Return (x, y) of the center of cell containing provided text 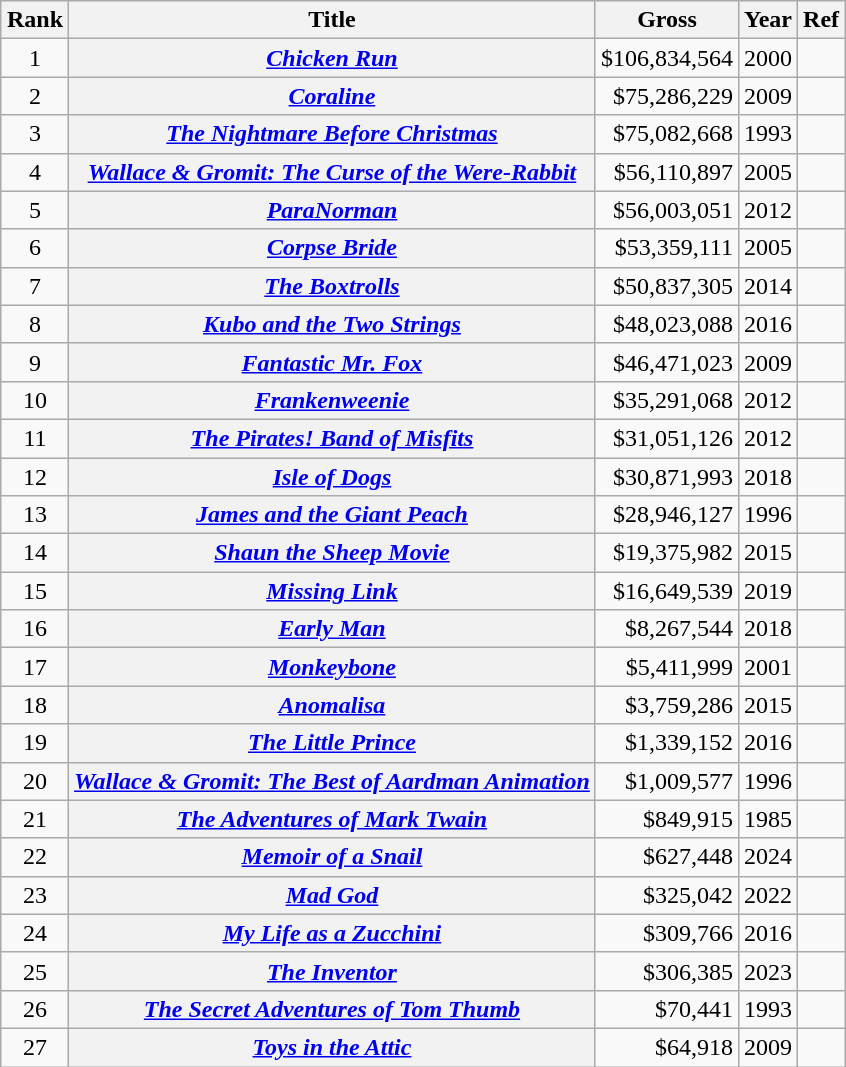
$56,003,051 (666, 210)
2 (34, 96)
25 (34, 971)
$53,359,111 (666, 248)
$627,448 (666, 857)
$50,837,305 (666, 286)
23 (34, 895)
1 (34, 58)
ParaNorman (332, 210)
9 (34, 362)
27 (34, 1047)
Isle of Dogs (332, 477)
Coraline (332, 96)
$64,918 (666, 1047)
$849,915 (666, 819)
2001 (768, 667)
Fantastic Mr. Fox (332, 362)
6 (34, 248)
Early Man (332, 629)
Monkeybone (332, 667)
2000 (768, 58)
Chicken Run (332, 58)
10 (34, 400)
$3,759,286 (666, 705)
Gross (666, 20)
$325,042 (666, 895)
James and the Giant Peach (332, 515)
21 (34, 819)
$46,471,023 (666, 362)
16 (34, 629)
Ref (822, 20)
Mad God (332, 895)
Wallace & Gromit: The Best of Aardman Animation (332, 781)
Corpse Bride (332, 248)
$309,766 (666, 933)
$35,291,068 (666, 400)
$106,834,564 (666, 58)
5 (34, 210)
$28,946,127 (666, 515)
7 (34, 286)
20 (34, 781)
3 (34, 134)
2014 (768, 286)
19 (34, 743)
11 (34, 438)
$30,871,993 (666, 477)
Rank (34, 20)
The Little Prince (332, 743)
My Life as a Zucchini (332, 933)
Title (332, 20)
2023 (768, 971)
$75,082,668 (666, 134)
Toys in the Attic (332, 1047)
2024 (768, 857)
$70,441 (666, 1009)
The Boxtrolls (332, 286)
$75,286,229 (666, 96)
2022 (768, 895)
12 (34, 477)
$306,385 (666, 971)
$8,267,544 (666, 629)
Shaun the Sheep Movie (332, 553)
$5,411,999 (666, 667)
The Pirates! Band of Misfits (332, 438)
14 (34, 553)
The Inventor (332, 971)
Frankenweenie (332, 400)
$1,009,577 (666, 781)
17 (34, 667)
4 (34, 172)
Memoir of a Snail (332, 857)
24 (34, 933)
Kubo and the Two Strings (332, 324)
Year (768, 20)
$1,339,152 (666, 743)
$31,051,126 (666, 438)
15 (34, 591)
$48,023,088 (666, 324)
13 (34, 515)
8 (34, 324)
The Secret Adventures of Tom Thumb (332, 1009)
2019 (768, 591)
The Adventures of Mark Twain (332, 819)
Missing Link (332, 591)
Wallace & Gromit: The Curse of the Were-Rabbit (332, 172)
26 (34, 1009)
$16,649,539 (666, 591)
The Nightmare Before Christmas (332, 134)
$19,375,982 (666, 553)
1985 (768, 819)
18 (34, 705)
Anomalisa (332, 705)
$56,110,897 (666, 172)
22 (34, 857)
